Pinpoint the cell where the given text exists, returning its [x, y] midpoint coordinate. 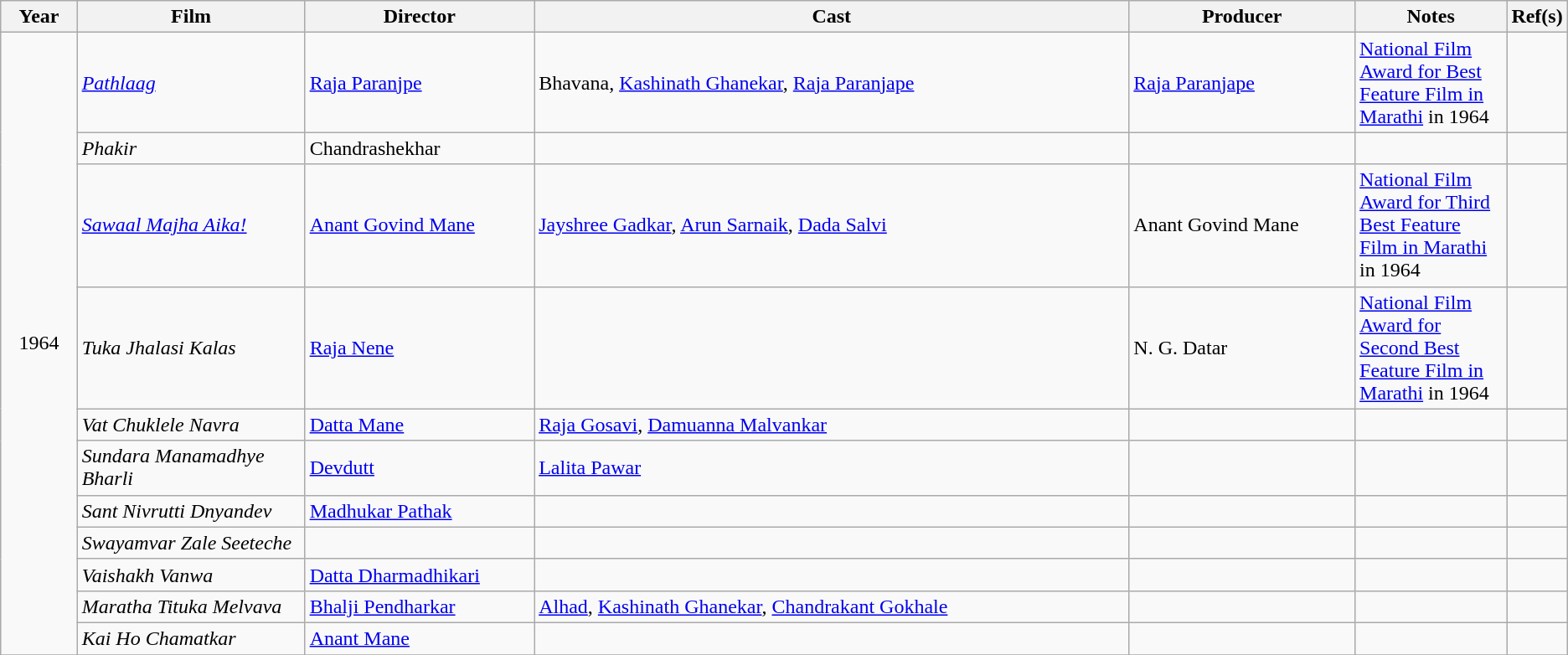
Raja Nene [420, 348]
Film [191, 17]
Anant Mane [420, 638]
Bhalji Pendharkar [420, 606]
Vaishakh Vanwa [191, 575]
Bhavana, Kashinath Ghanekar, Raja Paranjape [832, 82]
N. G. Datar [1242, 348]
1964 [39, 343]
Datta Dharmadhikari [420, 575]
Lalita Pawar [832, 467]
Sawaal Majha Aika! [191, 225]
Kai Ho Chamatkar [191, 638]
Director [420, 17]
Phakir [191, 148]
National Film Award for Third Best Feature Film in Marathi in 1964 [1431, 225]
Vat Chuklele Navra [191, 425]
Pathlaag [191, 82]
Raja Paranjpe [420, 82]
Chandrashekhar [420, 148]
Raja Gosavi, Damuanna Malvankar [832, 425]
Alhad, Kashinath Ghanekar, Chandrakant Gokhale [832, 606]
National Film Award for Best Feature Film in Marathi in 1964 [1431, 82]
Maratha Tituka Melvava [191, 606]
Madhukar Pathak [420, 511]
Jayshree Gadkar, Arun Sarnaik, Dada Salvi [832, 225]
Devdutt [420, 467]
Datta Mane [420, 425]
Year [39, 17]
Tuka Jhalasi Kalas [191, 348]
Raja Paranjape [1242, 82]
Cast [832, 17]
Producer [1242, 17]
Sant Nivrutti Dnyandev [191, 511]
Notes [1431, 17]
Sundara Manamadhye Bharli [191, 467]
Ref(s) [1537, 17]
National Film Award for Second Best Feature Film in Marathi in 1964 [1431, 348]
Swayamvar Zale Seeteche [191, 543]
